Locate the cell with the specified text and output its (X, Y) center coordinate. 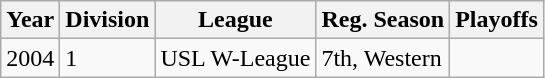
Year (30, 20)
Reg. Season (383, 20)
League (236, 20)
1 (108, 58)
7th, Western (383, 58)
2004 (30, 58)
Division (108, 20)
USL W-League (236, 58)
Playoffs (497, 20)
